Return (x, y) of the center of cell containing provided text 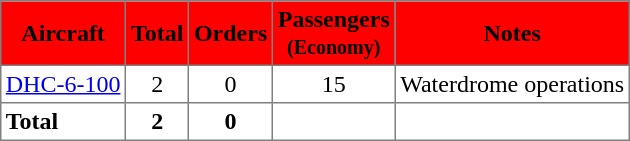
Orders (231, 33)
Passengers(Economy) (333, 33)
DHC-6-100 (64, 84)
15 (333, 84)
Aircraft (64, 33)
Notes (512, 33)
Waterdrome operations (512, 84)
